Detect which cell encompasses the target text, then output its (X, Y) center coordinate. 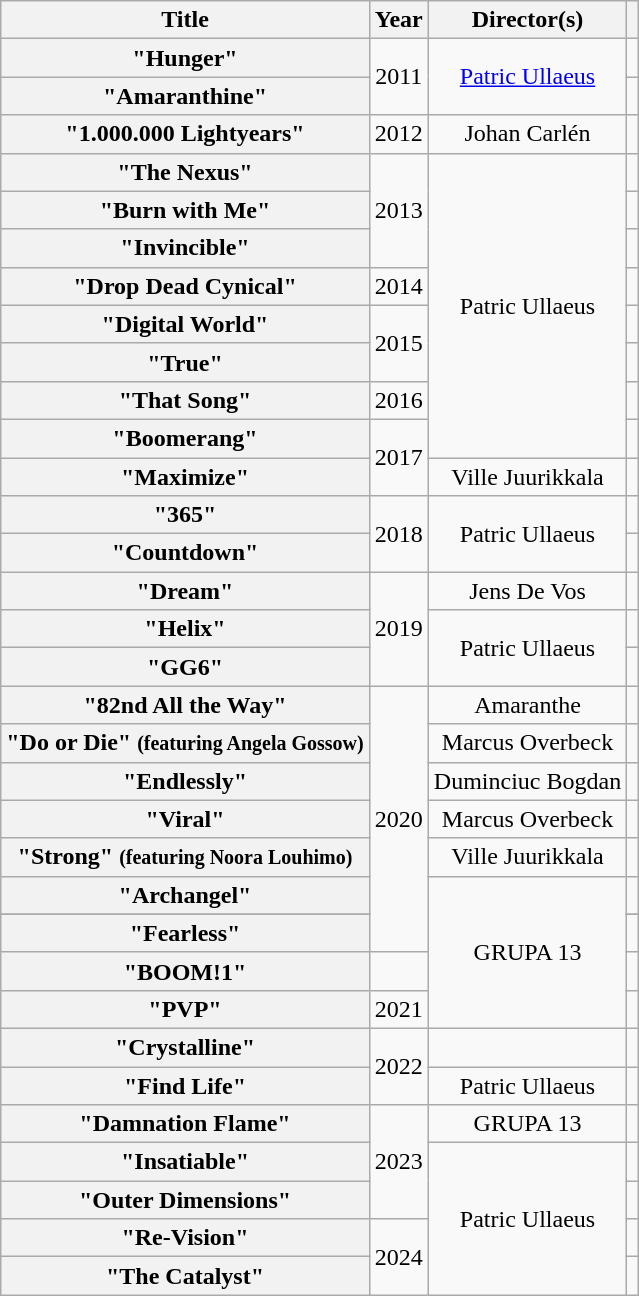
"True" (186, 362)
"365" (186, 515)
"Digital World" (186, 324)
2024 (398, 1257)
2019 (398, 629)
2020 (398, 819)
"Find Life" (186, 1085)
"Do or Die" (featuring Angela Gossow) (186, 743)
"Countdown" (186, 553)
"That Song" (186, 400)
"Outer Dimensions" (186, 1200)
"Boomerang" (186, 438)
"1.000.000 Lightyears" (186, 134)
2018 (398, 534)
"Archangel" (186, 895)
2012 (398, 134)
"Endlessly" (186, 781)
"Dream" (186, 591)
"GG6" (186, 667)
Director(s) (527, 20)
"Insatiable" (186, 1162)
"Burn with Me" (186, 210)
Amaranthe (527, 705)
"Crystalline" (186, 1047)
Title (186, 20)
2021 (398, 1009)
"Helix" (186, 629)
"Maximize" (186, 477)
Jens De Vos (527, 591)
2014 (398, 286)
"Viral" (186, 819)
2022 (398, 1066)
"82nd All the Way" (186, 705)
"Re-Vision" (186, 1238)
"PVP" (186, 1009)
"Drop Dead Cynical" (186, 286)
"Damnation Flame" (186, 1124)
"Strong" (featuring Noora Louhimo) (186, 857)
2023 (398, 1162)
Johan Carlén (527, 134)
2015 (398, 343)
Year (398, 20)
"Fearless" (186, 933)
Duminciuc Bogdan (527, 781)
"Invincible" (186, 248)
"BOOM!1" (186, 971)
"The Nexus" (186, 172)
2013 (398, 210)
"Hunger" (186, 58)
"The Catalyst" (186, 1276)
2016 (398, 400)
2011 (398, 77)
"Amaranthine" (186, 96)
2017 (398, 457)
